Identify which cell holds the provided text, then report its (X, Y) central coordinate. 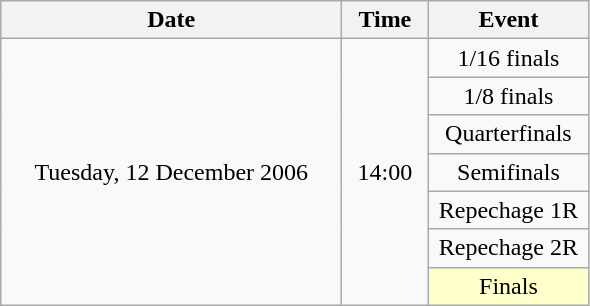
Semifinals (508, 172)
Time (385, 20)
1/8 finals (508, 96)
Finals (508, 286)
Event (508, 20)
Tuesday, 12 December 2006 (172, 172)
1/16 finals (508, 58)
Repechage 2R (508, 248)
Repechage 1R (508, 210)
14:00 (385, 172)
Quarterfinals (508, 134)
Date (172, 20)
